Capture the cell that displays the provided text and extract its (x, y) central coordinate. 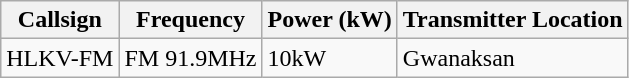
Callsign (60, 20)
Power (kW) (330, 20)
FM 91.9MHz (190, 58)
Transmitter Location (512, 20)
10kW (330, 58)
HLKV-FM (60, 58)
Frequency (190, 20)
Gwanaksan (512, 58)
